Capture the cell that displays the provided text and extract its [X, Y] central coordinate. 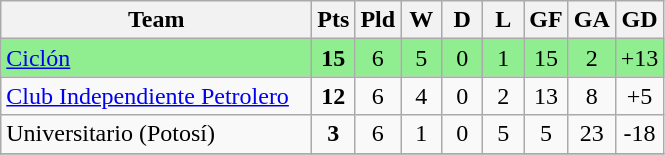
Universitario (Potosí) [156, 134]
Ciclón [156, 58]
L [504, 20]
Pld [378, 20]
GF [546, 20]
Pts [334, 20]
12 [334, 96]
Club Independiente Petrolero [156, 96]
8 [592, 96]
D [462, 20]
+5 [640, 96]
W [422, 20]
23 [592, 134]
-18 [640, 134]
13 [546, 96]
GA [592, 20]
3 [334, 134]
Team [156, 20]
4 [422, 96]
+13 [640, 58]
GD [640, 20]
